Identify which cell holds the provided text, then report its [x, y] central coordinate. 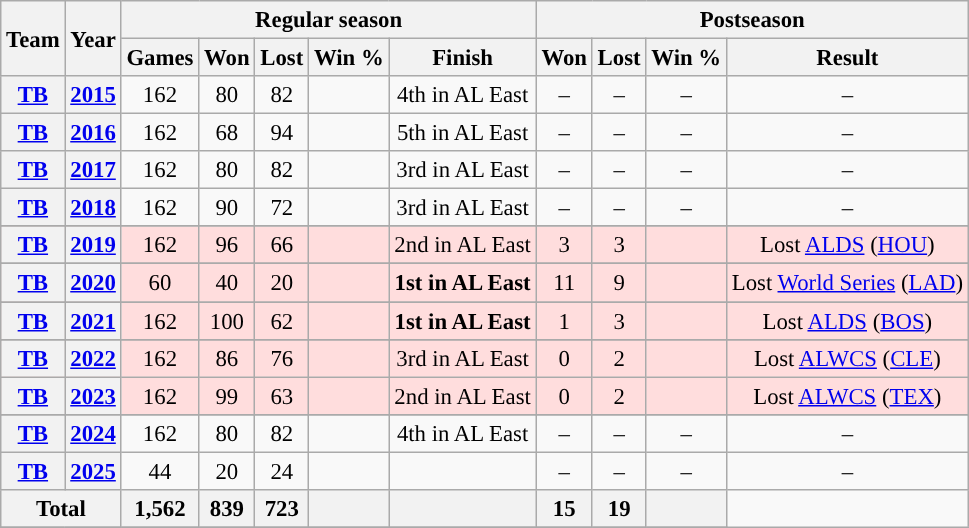
62 [282, 321]
Result [847, 58]
94 [282, 133]
40 [227, 283]
Lost ALDS (BOS) [847, 321]
76 [282, 358]
2024 [93, 433]
63 [282, 396]
2015 [93, 95]
72 [282, 208]
9 [619, 283]
2020 [93, 283]
723 [282, 509]
1,562 [160, 509]
2023 [93, 396]
66 [282, 245]
68 [227, 133]
Lost ALDS (HOU) [847, 245]
1 [564, 321]
96 [227, 245]
Games [160, 58]
2022 [93, 358]
24 [282, 471]
2025 [93, 471]
15 [564, 509]
2021 [93, 321]
2018 [93, 208]
Total [61, 509]
90 [227, 208]
44 [160, 471]
2019 [93, 245]
60 [160, 283]
5th in AL East [462, 133]
Lost ALWCS (CLE) [847, 358]
100 [227, 321]
Lost ALWCS (TEX) [847, 396]
86 [227, 358]
19 [619, 509]
Postseason [752, 20]
11 [564, 283]
Regular season [328, 20]
2017 [93, 170]
839 [227, 509]
99 [227, 396]
Team [33, 38]
Year [93, 38]
2016 [93, 133]
Lost World Series (LAD) [847, 283]
Finish [462, 58]
